Find where the given text appears and provide that cell's center as (x, y) coordinate. 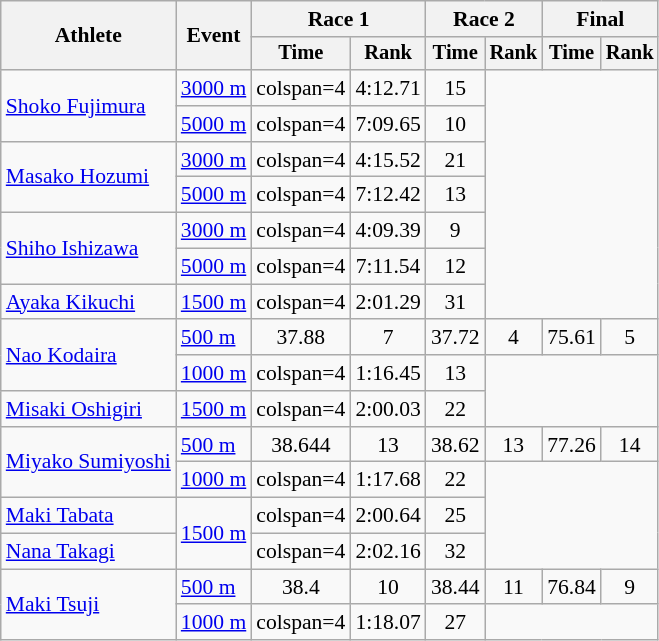
37.88 (300, 338)
1:16.45 (388, 373)
Maki Tabata (88, 516)
7:11.54 (388, 267)
Miyako Sumiyoshi (88, 462)
4:09.39 (388, 231)
12 (456, 267)
1:18.07 (388, 623)
38.644 (300, 445)
Nao Kodaira (88, 356)
7:09.65 (388, 124)
Misaki Oshigiri (88, 409)
4:12.71 (388, 88)
2:00.64 (388, 516)
1:17.68 (388, 480)
31 (456, 302)
Race 1 (338, 19)
4:15.52 (388, 160)
Shiho Ishizawa (88, 248)
38.4 (300, 587)
32 (456, 552)
37.72 (456, 338)
Shoko Fujimura (88, 106)
4 (514, 338)
25 (456, 516)
2:01.29 (388, 302)
76.84 (572, 587)
Final (600, 19)
77.26 (572, 445)
14 (630, 445)
Athlete (88, 36)
Nana Takagi (88, 552)
5 (630, 338)
38.44 (456, 587)
Maki Tsuji (88, 604)
75.61 (572, 338)
Event (214, 36)
7:12.42 (388, 195)
2:02.16 (388, 552)
Ayaka Kikuchi (88, 302)
2:00.03 (388, 409)
Masako Hozumi (88, 178)
21 (456, 160)
7 (388, 338)
38.62 (456, 445)
Race 2 (484, 19)
27 (456, 623)
15 (456, 88)
11 (514, 587)
